Scan for the cell matching the given text and deliver its [X, Y] coordinate at center. 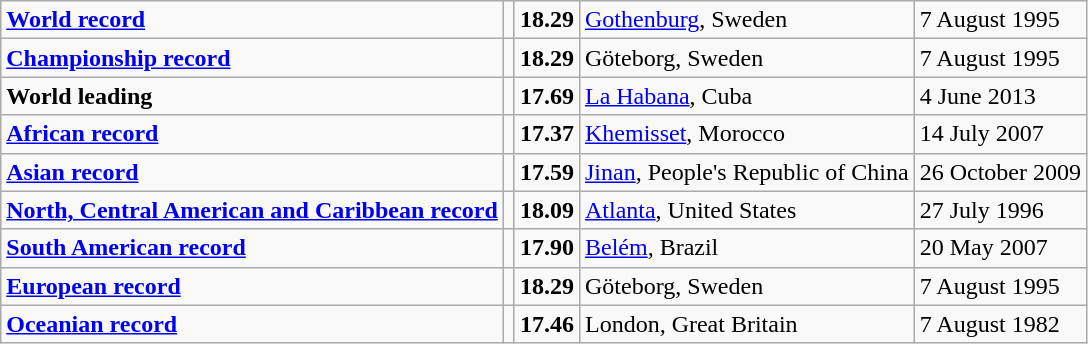
7 August 1982 [1000, 324]
17.90 [546, 248]
European record [252, 286]
4 June 2013 [1000, 96]
Oceanian record [252, 324]
South American record [252, 248]
La Habana, Cuba [746, 96]
World leading [252, 96]
17.59 [546, 172]
27 July 1996 [1000, 210]
17.69 [546, 96]
17.37 [546, 134]
World record [252, 20]
18.09 [546, 210]
London, Great Britain [746, 324]
20 May 2007 [1000, 248]
Asian record [252, 172]
Atlanta, United States [746, 210]
Championship record [252, 58]
Khemisset, Morocco [746, 134]
26 October 2009 [1000, 172]
Gothenburg, Sweden [746, 20]
Jinan, People's Republic of China [746, 172]
Belém, Brazil [746, 248]
14 July 2007 [1000, 134]
17.46 [546, 324]
North, Central American and Caribbean record [252, 210]
African record [252, 134]
